Search for the cell housing the specified text and yield its [x, y] center coordinate. 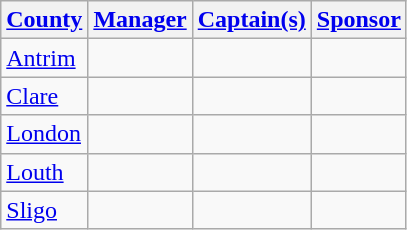
Antrim [44, 58]
Captain(s) [252, 20]
County [44, 20]
Manager [140, 20]
Sligo [44, 210]
Sponsor [358, 20]
London [44, 134]
Louth [44, 172]
Clare [44, 96]
